Locate the cell with the specified text and output its [x, y] center coordinate. 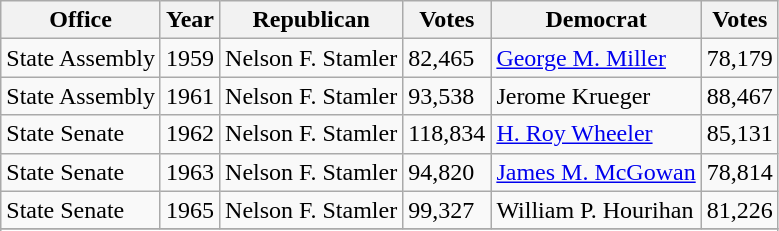
85,131 [740, 134]
88,467 [740, 96]
99,327 [447, 210]
Republican [312, 20]
1962 [190, 134]
1959 [190, 58]
1965 [190, 210]
James M. McGowan [596, 172]
H. Roy Wheeler [596, 134]
81,226 [740, 210]
1961 [190, 96]
Democrat [596, 20]
78,179 [740, 58]
Office [81, 20]
78,814 [740, 172]
1963 [190, 172]
Jerome Krueger [596, 96]
George M. Miller [596, 58]
118,834 [447, 134]
93,538 [447, 96]
94,820 [447, 172]
82,465 [447, 58]
Year [190, 20]
William P. Hourihan [596, 210]
